Locate the cell with the specified text and output its (x, y) center coordinate. 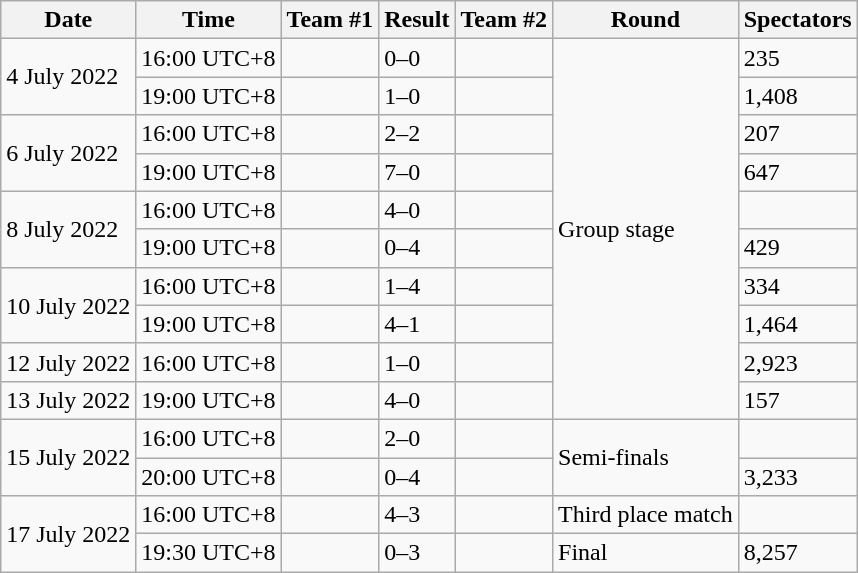
19:30 UTC+8 (208, 553)
17 July 2022 (68, 534)
Time (208, 20)
2–2 (417, 134)
8,257 (798, 553)
1–4 (417, 286)
4 July 2022 (68, 77)
Result (417, 20)
6 July 2022 (68, 153)
429 (798, 248)
20:00 UTC+8 (208, 477)
157 (798, 400)
Date (68, 20)
15 July 2022 (68, 457)
3,233 (798, 477)
Round (646, 20)
Group stage (646, 230)
1,408 (798, 96)
12 July 2022 (68, 362)
2,923 (798, 362)
4–3 (417, 515)
10 July 2022 (68, 305)
Team #1 (330, 20)
207 (798, 134)
2–0 (417, 438)
Third place match (646, 515)
7–0 (417, 172)
Spectators (798, 20)
Final (646, 553)
235 (798, 58)
Semi-finals (646, 457)
4–1 (417, 324)
0–0 (417, 58)
13 July 2022 (68, 400)
8 July 2022 (68, 229)
0–3 (417, 553)
1,464 (798, 324)
Team #2 (504, 20)
647 (798, 172)
334 (798, 286)
